From the cell containing the given text, extract its center point as [X, Y] coordinate. 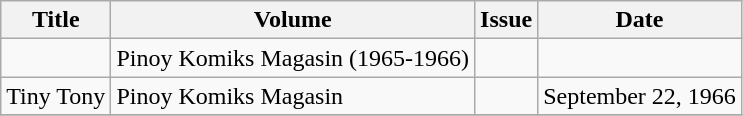
Date [640, 20]
Issue [506, 20]
Volume [293, 20]
Title [56, 20]
Pinoy Komiks Magasin [293, 96]
September 22, 1966 [640, 96]
Pinoy Komiks Magasin (1965-1966) [293, 58]
Tiny Tony [56, 96]
